Find where the given text appears and provide that cell's center as (x, y) coordinate. 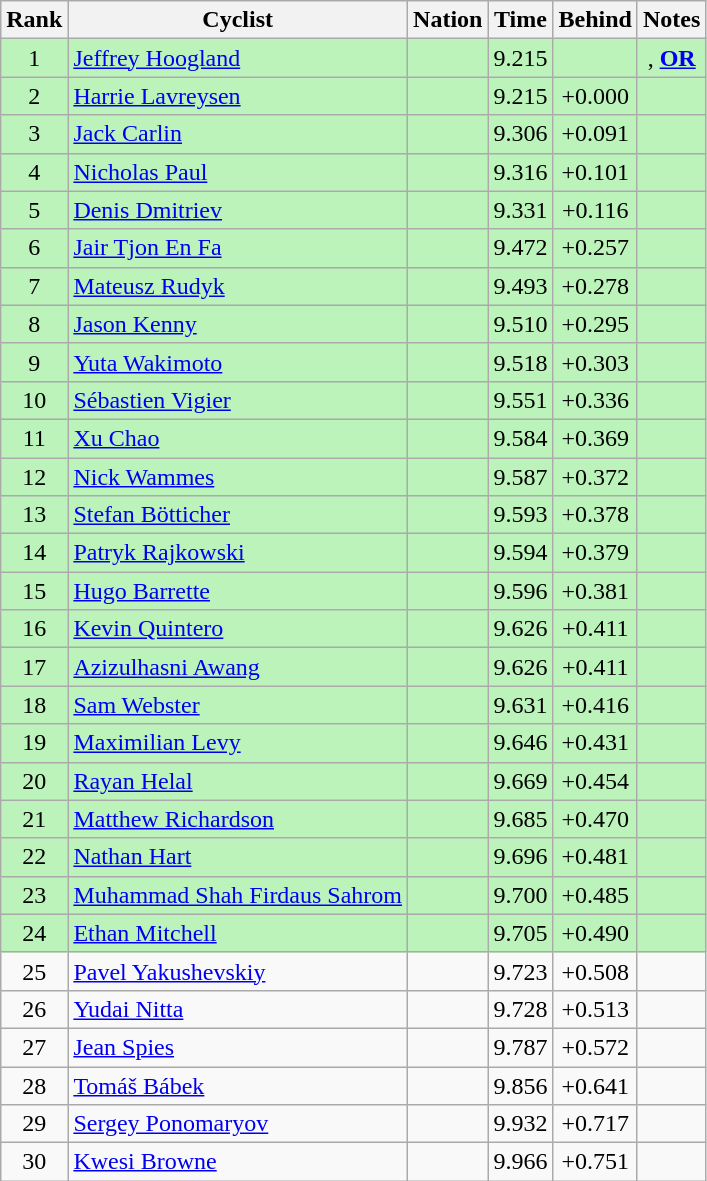
+0.572 (595, 1047)
8 (34, 324)
Nick Wammes (238, 477)
21 (34, 819)
26 (34, 1009)
Patryk Rajkowski (238, 553)
2 (34, 96)
+0.485 (595, 895)
1 (34, 58)
19 (34, 743)
+0.303 (595, 362)
Yuta Wakimoto (238, 362)
18 (34, 705)
Maximilian Levy (238, 743)
+0.431 (595, 743)
22 (34, 857)
, OR (671, 58)
13 (34, 515)
Xu Chao (238, 438)
+0.470 (595, 819)
5 (34, 210)
9.700 (520, 895)
Jair Tjon En Fa (238, 248)
24 (34, 933)
14 (34, 553)
+0.091 (595, 134)
+0.508 (595, 971)
9.787 (520, 1047)
23 (34, 895)
9.728 (520, 1009)
Jason Kenny (238, 324)
30 (34, 1162)
9.518 (520, 362)
Kevin Quintero (238, 629)
+0.416 (595, 705)
Matthew Richardson (238, 819)
Denis Dmitriev (238, 210)
Azizulhasni Awang (238, 667)
Nation (448, 20)
Muhammad Shah Firdaus Sahrom (238, 895)
+0.000 (595, 96)
10 (34, 400)
Cyclist (238, 20)
Jeffrey Hoogland (238, 58)
9.723 (520, 971)
+0.101 (595, 172)
15 (34, 591)
9.646 (520, 743)
25 (34, 971)
+0.751 (595, 1162)
+0.372 (595, 477)
+0.295 (595, 324)
9.331 (520, 210)
Tomáš Bábek (238, 1085)
Notes (671, 20)
Nathan Hart (238, 857)
Rank (34, 20)
+0.513 (595, 1009)
Stefan Bötticher (238, 515)
Time (520, 20)
29 (34, 1124)
28 (34, 1085)
Harrie Lavreysen (238, 96)
+0.116 (595, 210)
Hugo Barrette (238, 591)
16 (34, 629)
+0.278 (595, 286)
9.669 (520, 781)
9.472 (520, 248)
Sergey Ponomaryov (238, 1124)
7 (34, 286)
Ethan Mitchell (238, 933)
Sébastien Vigier (238, 400)
Nicholas Paul (238, 172)
+0.481 (595, 857)
9.551 (520, 400)
3 (34, 134)
Kwesi Browne (238, 1162)
+0.257 (595, 248)
9.685 (520, 819)
+0.490 (595, 933)
12 (34, 477)
9.584 (520, 438)
Rayan Helal (238, 781)
Sam Webster (238, 705)
9.593 (520, 515)
9.631 (520, 705)
+0.379 (595, 553)
9.696 (520, 857)
4 (34, 172)
9.966 (520, 1162)
Jack Carlin (238, 134)
11 (34, 438)
9.596 (520, 591)
9.510 (520, 324)
+0.369 (595, 438)
9.705 (520, 933)
+0.717 (595, 1124)
9.856 (520, 1085)
+0.378 (595, 515)
17 (34, 667)
9.587 (520, 477)
+0.381 (595, 591)
9.594 (520, 553)
27 (34, 1047)
9.306 (520, 134)
9 (34, 362)
Pavel Yakushevskiy (238, 971)
Jean Spies (238, 1047)
9.932 (520, 1124)
Behind (595, 20)
9.493 (520, 286)
Yudai Nitta (238, 1009)
20 (34, 781)
+0.336 (595, 400)
9.316 (520, 172)
+0.641 (595, 1085)
Mateusz Rudyk (238, 286)
6 (34, 248)
+0.454 (595, 781)
